From the cell containing the given text, extract its center point as [X, Y] coordinate. 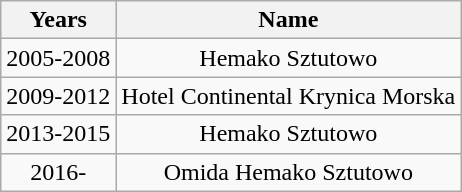
Name [288, 20]
Years [58, 20]
Hotel Continental Krynica Morska [288, 96]
2016- [58, 172]
2009-2012 [58, 96]
Omida Hemako Sztutowo [288, 172]
2005-2008 [58, 58]
2013-2015 [58, 134]
